Identify which cell holds the provided text, then report its (x, y) central coordinate. 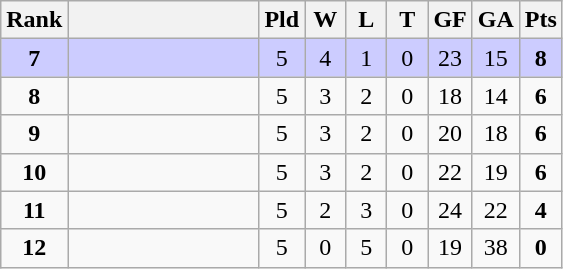
15 (496, 58)
10 (34, 172)
Pts (540, 20)
24 (450, 210)
T (408, 20)
20 (450, 134)
Rank (34, 20)
9 (34, 134)
GF (450, 20)
11 (34, 210)
Pld (282, 20)
L (366, 20)
38 (496, 248)
1 (366, 58)
14 (496, 96)
W (326, 20)
12 (34, 248)
7 (34, 58)
23 (450, 58)
GA (496, 20)
